Identify which cell holds the provided text, then report its (x, y) central coordinate. 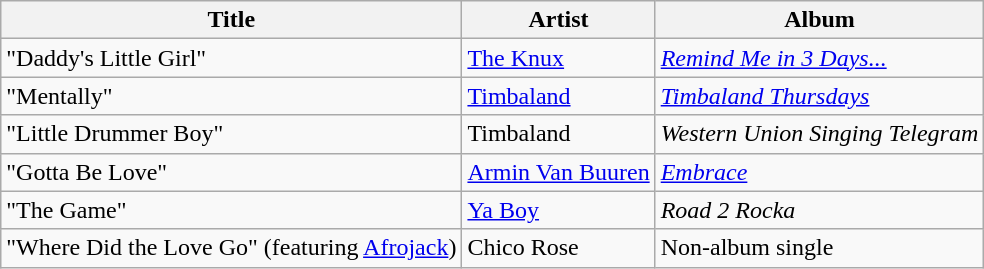
Timbaland Thursdays (820, 96)
The Knux (558, 58)
Title (232, 20)
Artist (558, 20)
Remind Me in 3 Days... (820, 58)
Armin Van Buuren (558, 172)
"Mentally" (232, 96)
Non-album single (820, 248)
Embrace (820, 172)
Ya Boy (558, 210)
"The Game" (232, 210)
"Gotta Be Love" (232, 172)
Chico Rose (558, 248)
Western Union Singing Telegram (820, 134)
"Daddy's Little Girl" (232, 58)
"Where Did the Love Go" (featuring Afrojack) (232, 248)
Road 2 Rocka (820, 210)
Album (820, 20)
"Little Drummer Boy" (232, 134)
